Output the [X, Y] coordinate of the center of the cell containing the given text.  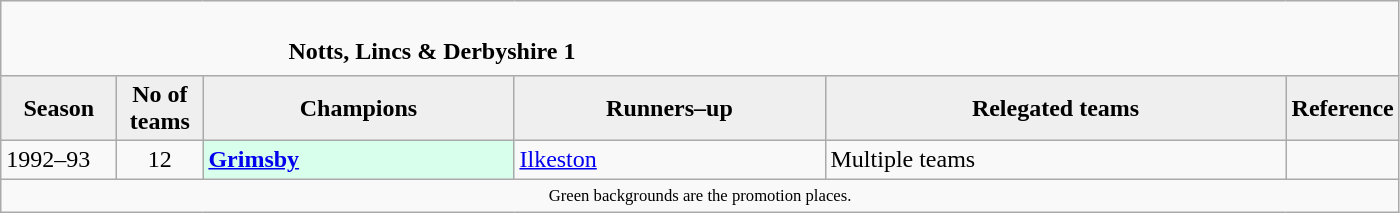
Champions [358, 108]
Season [59, 108]
Runners–up [670, 108]
Relegated teams [1056, 108]
Multiple teams [1056, 159]
Green backgrounds are the promotion places. [700, 194]
Ilkeston [670, 159]
No of teams [160, 108]
12 [160, 159]
Grimsby [358, 159]
Reference [1342, 108]
1992–93 [59, 159]
